From the cell containing the given text, extract its center point as (x, y) coordinate. 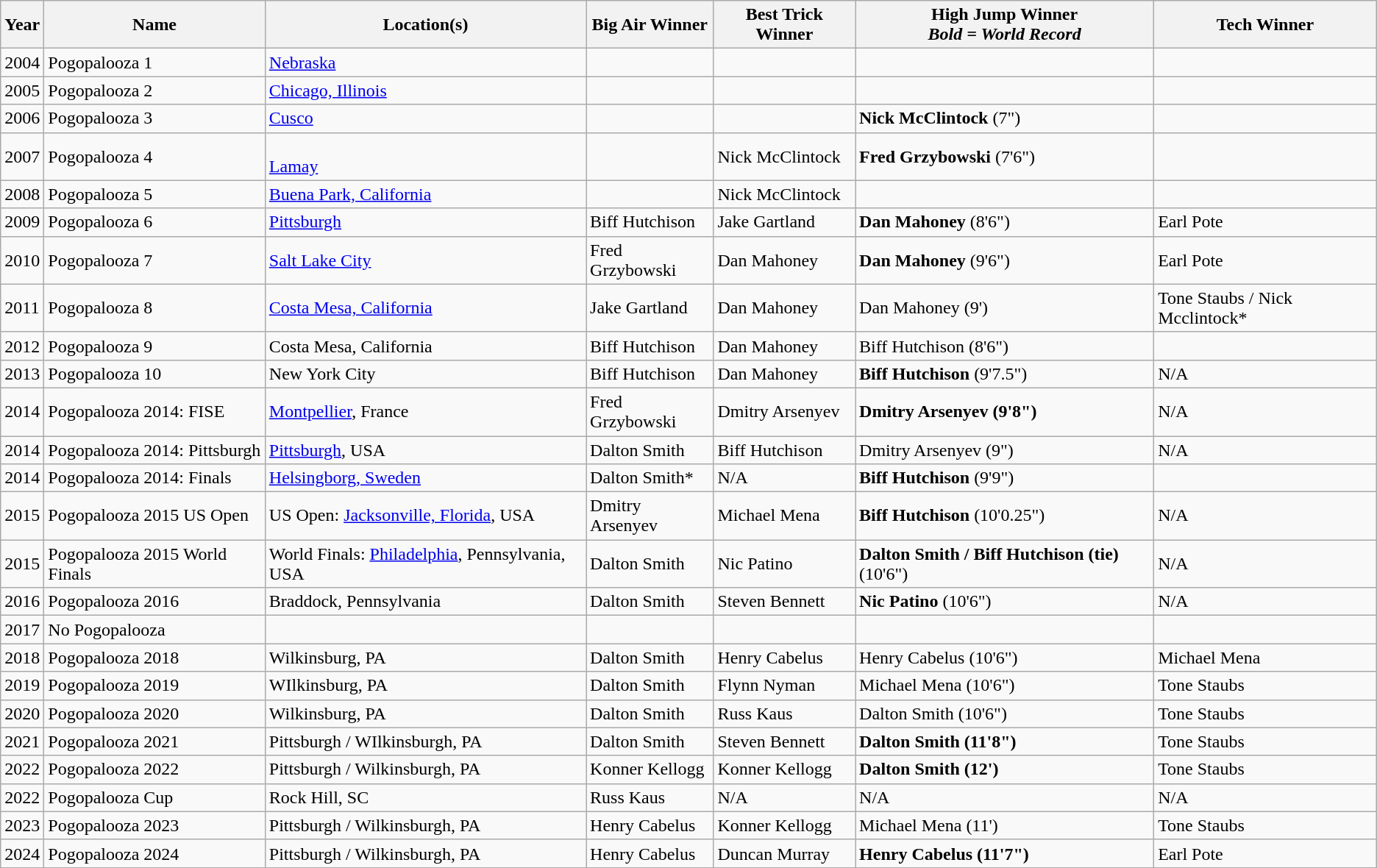
Rock Hill, SC (425, 797)
Pogopalooza 2014: Pittsburgh (154, 449)
Pogopalooza 2014: FISE (154, 412)
Flynn Nyman (784, 686)
Dalton Smith / Biff Hutchison (tie) (10'6") (1005, 563)
Location(s) (425, 25)
Best Trick Winner (784, 25)
Pogopalooza 2014: Finals (154, 478)
Pogopalooza 2015 US Open (154, 516)
2009 (22, 222)
Pogopalooza 1 (154, 63)
2012 (22, 346)
2023 (22, 825)
Pogopalooza 2020 (154, 714)
Pogopalooza 2 (154, 90)
Biff Hutchison (10'0.25") (1005, 516)
WIlkinsburg, PA (425, 686)
Pogopalooza 4 (154, 156)
Nebraska (425, 63)
2010 (22, 260)
Pogopalooza 2016 (154, 602)
Michael Mena (10'6") (1005, 686)
2019 (22, 686)
2021 (22, 741)
Pittsburgh (425, 222)
2024 (22, 853)
Henry Cabelus (11'7") (1005, 853)
Pogopalooza 9 (154, 346)
Dalton Smith* (650, 478)
Pogopalooza 2015 World Finals (154, 563)
Tone Staubs / Nick Mcclintock* (1265, 307)
Pogopalooza 2019 (154, 686)
High Jump WinnerBold = World Record (1005, 25)
Pogopalooza Cup (154, 797)
Pogopalooza 8 (154, 307)
Helsingborg, Sweden (425, 478)
2017 (22, 630)
Name (154, 25)
Chicago, Illinois (425, 90)
Pogopalooza 7 (154, 260)
2007 (22, 156)
Biff Hutchison (8'6") (1005, 346)
Pogopalooza 3 (154, 118)
Pogopalooza 2021 (154, 741)
Michael Mena (11') (1005, 825)
Pittsburgh / WIlkinsburgh, PA (425, 741)
US Open: Jacksonville, Florida, USA (425, 516)
Cusco (425, 118)
New York City (425, 374)
Year (22, 25)
Fred Grzybowski (7'6") (1005, 156)
2018 (22, 658)
2013 (22, 374)
Nic Patino (784, 563)
2020 (22, 714)
Dmitry Arsenyev (9") (1005, 449)
Pogopalooza 2024 (154, 853)
Salt Lake City (425, 260)
Dalton Smith (10'6") (1005, 714)
Big Air Winner (650, 25)
Biff Hutchison (9'7.5") (1005, 374)
2006 (22, 118)
Pogopalooza 5 (154, 194)
World Finals: Philadelphia, Pennsylvania, USA (425, 563)
Dan Mahoney (9') (1005, 307)
Tech Winner (1265, 25)
Nick McClintock (7") (1005, 118)
Dalton Smith (11'8") (1005, 741)
Pogopalooza 10 (154, 374)
Dan Mahoney (8'6") (1005, 222)
Dmitry Arsenyev (9'8") (1005, 412)
Pogopalooza 2023 (154, 825)
Duncan Murray (784, 853)
2005 (22, 90)
Lamay (425, 156)
2016 (22, 602)
2004 (22, 63)
2011 (22, 307)
Buena Park, California (425, 194)
Pogopalooza 6 (154, 222)
2008 (22, 194)
Dan Mahoney (9'6") (1005, 260)
No Pogopalooza (154, 630)
Henry Cabelus (10'6") (1005, 658)
Nic Patino (10'6") (1005, 602)
Braddock, Pennsylvania (425, 602)
Pogopalooza 2022 (154, 769)
Pogopalooza 2018 (154, 658)
Dalton Smith (12') (1005, 769)
Montpellier, France (425, 412)
Pittsburgh, USA (425, 449)
Biff Hutchison (9'9") (1005, 478)
